Capture the cell that displays the provided text and extract its (x, y) central coordinate. 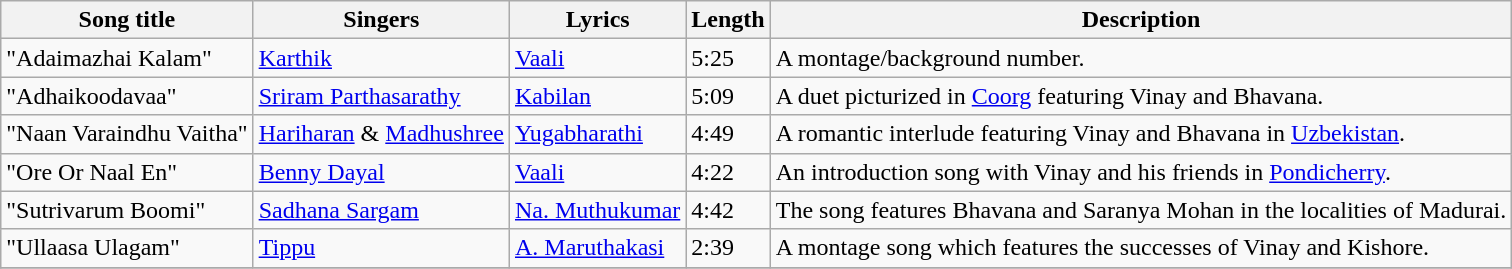
"Sutrivarum Boomi" (127, 210)
4:42 (728, 210)
Benny Dayal (381, 172)
A romantic interlude featuring Vinay and Bhavana in Uzbekistan. (1140, 134)
The song features Bhavana and Saranya Mohan in the localities of Madurai. (1140, 210)
Hariharan & Madhushree (381, 134)
A duet picturized in Coorg featuring Vinay and Bhavana. (1140, 96)
Singers (381, 20)
"Ullaasa Ulagam" (127, 248)
Description (1140, 20)
An introduction song with Vinay and his friends in Pondicherry. (1140, 172)
A montage/background number. (1140, 58)
Na. Muthukumar (597, 210)
"Ore Or Naal En" (127, 172)
A. Maruthakasi (597, 248)
A montage song which features the successes of Vinay and Kishore. (1140, 248)
Karthik (381, 58)
Tippu (381, 248)
"Naan Varaindhu Vaitha" (127, 134)
"Adaimazhai Kalam" (127, 58)
2:39 (728, 248)
4:22 (728, 172)
4:49 (728, 134)
Lyrics (597, 20)
"Adhaikoodavaa" (127, 96)
Sriram Parthasarathy (381, 96)
Sadhana Sargam (381, 210)
5:25 (728, 58)
Yugabharathi (597, 134)
Length (728, 20)
Song title (127, 20)
Kabilan (597, 96)
5:09 (728, 96)
